Capture the cell that displays the provided text and extract its (x, y) central coordinate. 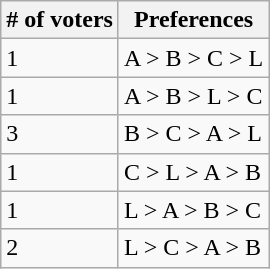
A > B > C > L (193, 58)
C > L > A > B (193, 172)
L > A > B > C (193, 210)
3 (60, 134)
2 (60, 248)
# of voters (60, 20)
A > B > L > C (193, 96)
L > C > A > B (193, 248)
B > C > A > L (193, 134)
Preferences (193, 20)
